Return the [X, Y] coordinate for the center point of the cell that contains the specified text.  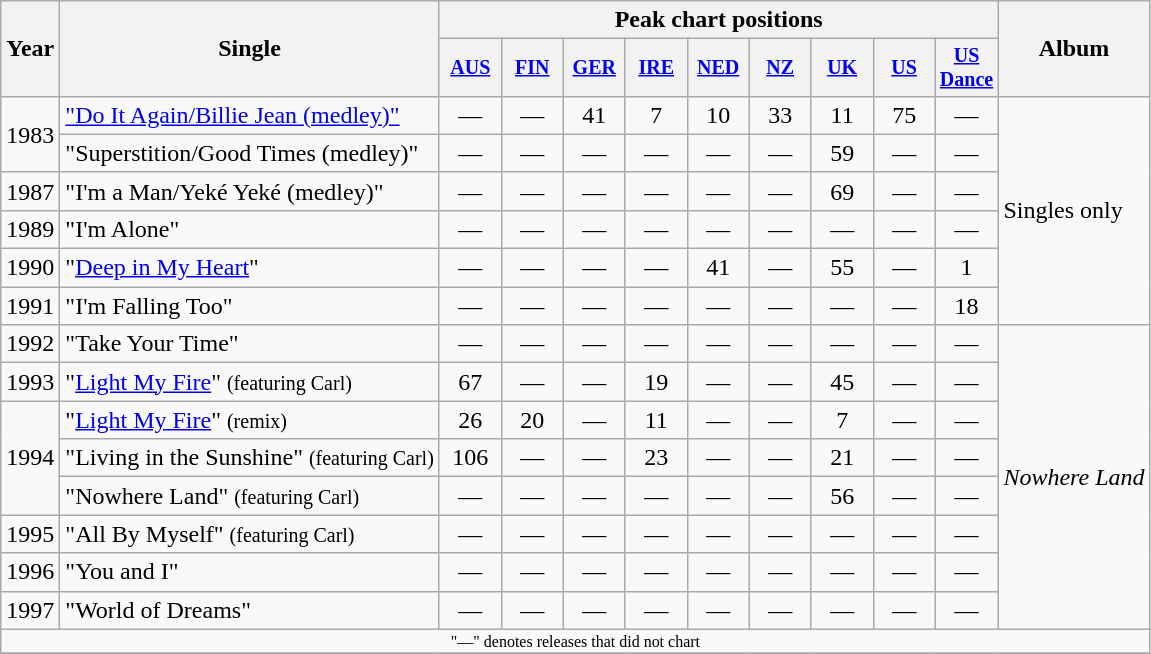
33 [780, 115]
Single [250, 49]
GER [594, 68]
Singles only [1074, 210]
19 [656, 382]
1990 [30, 268]
69 [842, 191]
"All By Myself" (featuring Carl) [250, 534]
1996 [30, 572]
US [904, 68]
Nowhere Land [1074, 477]
"I'm Falling Too" [250, 306]
21 [842, 458]
26 [470, 420]
NZ [780, 68]
18 [966, 306]
"Nowhere Land" (featuring Carl) [250, 496]
Peak chart positions [718, 20]
"Light My Fire" (remix) [250, 420]
"I'm a Man/Yeké Yeké (medley)" [250, 191]
1997 [30, 610]
"Living in the Sunshine" (featuring Carl) [250, 458]
1995 [30, 534]
56 [842, 496]
Year [30, 49]
75 [904, 115]
Album [1074, 49]
"Light My Fire" (featuring Carl) [250, 382]
1983 [30, 134]
59 [842, 153]
55 [842, 268]
"World of Dreams" [250, 610]
"I'm Alone" [250, 229]
45 [842, 382]
1992 [30, 344]
20 [532, 420]
NED [718, 68]
"Take Your Time" [250, 344]
10 [718, 115]
106 [470, 458]
AUS [470, 68]
FIN [532, 68]
"Superstition/Good Times (medley)" [250, 153]
1 [966, 268]
1987 [30, 191]
"Deep in My Heart" [250, 268]
1991 [30, 306]
UK [842, 68]
IRE [656, 68]
1994 [30, 458]
"—" denotes releases that did not chart [576, 641]
"Do It Again/Billie Jean (medley)" [250, 115]
1989 [30, 229]
USDance [966, 68]
1993 [30, 382]
23 [656, 458]
67 [470, 382]
"You and I" [250, 572]
